Search for the cell housing the specified text and yield its [x, y] center coordinate. 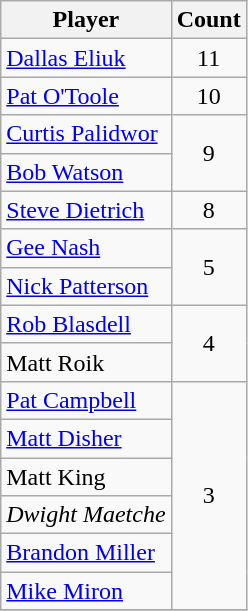
Count [208, 20]
Player [86, 20]
Matt Disher [86, 438]
9 [208, 153]
4 [208, 343]
10 [208, 96]
Matt King [86, 477]
Matt Roik [86, 362]
8 [208, 210]
Rob Blasdell [86, 324]
Pat Campbell [86, 400]
Dallas Eliuk [86, 58]
Steve Dietrich [86, 210]
3 [208, 495]
Nick Patterson [86, 286]
Bob Watson [86, 172]
Dwight Maetche [86, 515]
Gee Nash [86, 248]
11 [208, 58]
Brandon Miller [86, 553]
Curtis Palidwor [86, 134]
5 [208, 267]
Mike Miron [86, 591]
Pat O'Toole [86, 96]
